Identify which cell holds the provided text, then report its [X, Y] central coordinate. 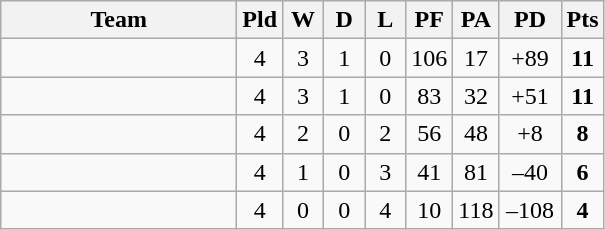
Team [119, 20]
D [344, 20]
–108 [530, 210]
PA [476, 20]
83 [430, 96]
106 [430, 58]
10 [430, 210]
Pts [582, 20]
6 [582, 172]
17 [476, 58]
–40 [530, 172]
PD [530, 20]
81 [476, 172]
32 [476, 96]
+8 [530, 134]
W [304, 20]
L [386, 20]
48 [476, 134]
118 [476, 210]
Pld [260, 20]
PF [430, 20]
+89 [530, 58]
41 [430, 172]
8 [582, 134]
56 [430, 134]
+51 [530, 96]
